Return the (x, y) coordinate for the center point of the cell that contains the specified text.  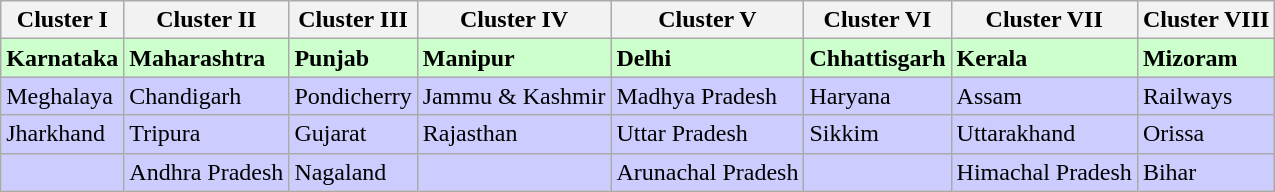
Cluster IV (514, 20)
Cluster V (708, 20)
Andhra Pradesh (206, 172)
Delhi (708, 58)
Cluster I (62, 20)
Jammu & Kashmir (514, 96)
Cluster VIII (1206, 20)
Meghalaya (62, 96)
Maharashtra (206, 58)
Bihar (1206, 172)
Punjab (353, 58)
Cluster II (206, 20)
Cluster VI (878, 20)
Nagaland (353, 172)
Madhya Pradesh (708, 96)
Cluster III (353, 20)
Haryana (878, 96)
Rajasthan (514, 134)
Himachal Pradesh (1044, 172)
Tripura (206, 134)
Arunachal Pradesh (708, 172)
Chandigarh (206, 96)
Orissa (1206, 134)
Kerala (1044, 58)
Uttarakhand (1044, 134)
Railways (1206, 96)
Cluster VII (1044, 20)
Sikkim (878, 134)
Pondicherry (353, 96)
Manipur (514, 58)
Jharkhand (62, 134)
Uttar Pradesh (708, 134)
Karnataka (62, 58)
Chhattisgarh (878, 58)
Gujarat (353, 134)
Mizoram (1206, 58)
Assam (1044, 96)
